Locate the cell with the specified text and output its (x, y) center coordinate. 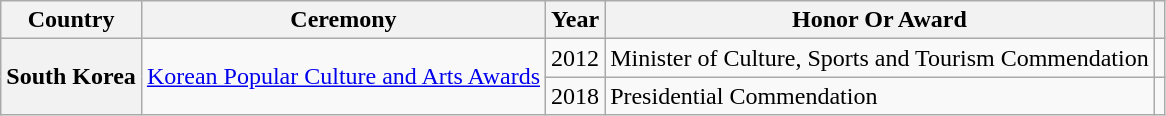
Korean Popular Culture and Arts Awards (343, 77)
Ceremony (343, 20)
Honor Or Award (880, 20)
Presidential Commendation (880, 96)
South Korea (72, 77)
Year (576, 20)
2012 (576, 58)
Minister of Culture, Sports and Tourism Commendation (880, 58)
Country (72, 20)
2018 (576, 96)
